Provide the [X, Y] coordinate of the cell's center where the given text is located.  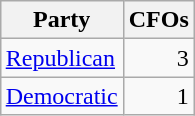
Party [62, 20]
CFOs [158, 20]
Democratic [62, 96]
Republican [62, 58]
1 [158, 96]
3 [158, 58]
